From the cell containing the given text, extract its center point as [X, Y] coordinate. 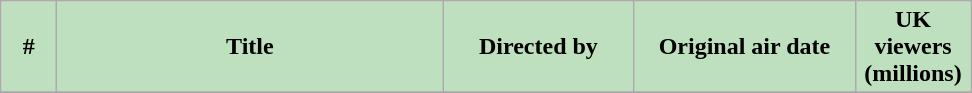
Directed by [538, 47]
Original air date [744, 47]
UK viewers(millions) [913, 47]
Title [250, 47]
# [29, 47]
